Locate the cell with the specified text and output its [x, y] center coordinate. 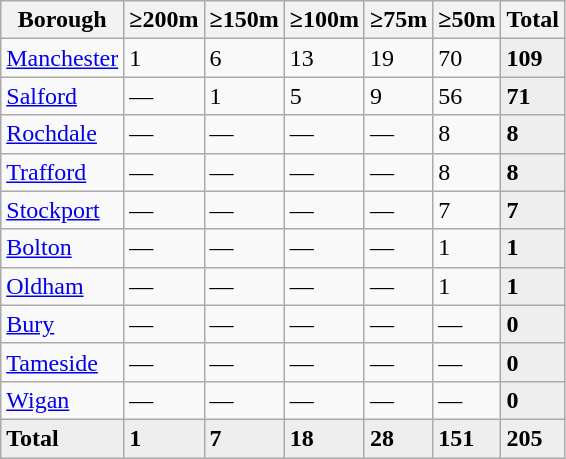
Wigan [62, 400]
Bolton [62, 248]
9 [398, 96]
Salford [62, 96]
Oldham [62, 286]
Rochdale [62, 134]
6 [244, 58]
28 [398, 438]
Borough [62, 20]
≥50m [467, 20]
71 [533, 96]
≥100m [324, 20]
5 [324, 96]
Trafford [62, 172]
Manchester [62, 58]
13 [324, 58]
151 [467, 438]
18 [324, 438]
70 [467, 58]
19 [398, 58]
Bury [62, 324]
≥75m [398, 20]
≥150m [244, 20]
Stockport [62, 210]
56 [467, 96]
109 [533, 58]
≥200m [164, 20]
Tameside [62, 362]
205 [533, 438]
